For the text-containing cell, return its midpoint in (X, Y) coordinate format. 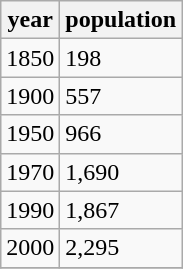
1950 (30, 134)
1990 (30, 210)
year (30, 20)
2,295 (121, 248)
1,867 (121, 210)
198 (121, 58)
population (121, 20)
1900 (30, 96)
557 (121, 96)
1,690 (121, 172)
1850 (30, 58)
2000 (30, 248)
1970 (30, 172)
966 (121, 134)
